Return the [x, y] coordinate for the center point of the cell that contains the specified text.  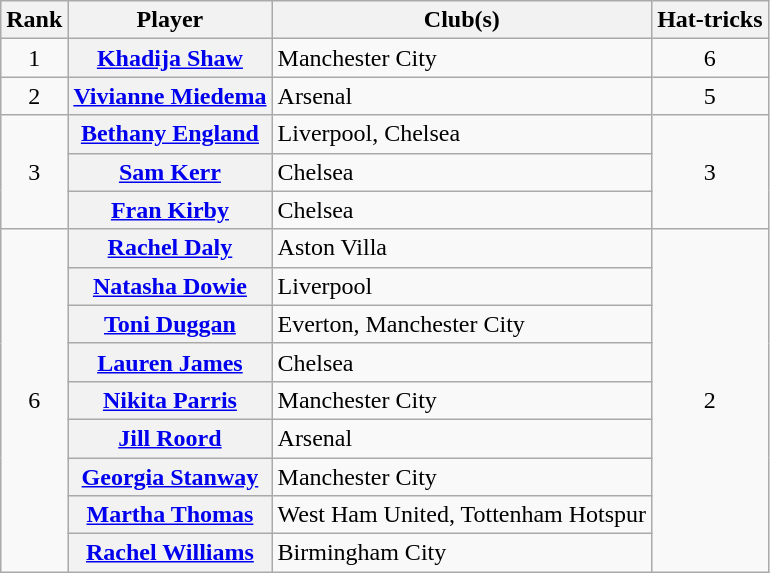
Club(s) [462, 20]
Rachel Williams [170, 553]
Everton, Manchester City [462, 324]
Nikita Parris [170, 400]
Sam Kerr [170, 172]
Liverpool, Chelsea [462, 134]
Toni Duggan [170, 324]
Martha Thomas [170, 515]
Rank [34, 20]
Hat-tricks [710, 20]
Khadija Shaw [170, 58]
Aston Villa [462, 248]
Birmingham City [462, 553]
Jill Roord [170, 438]
1 [34, 58]
5 [710, 96]
Rachel Daly [170, 248]
Lauren James [170, 362]
Bethany England [170, 134]
Fran Kirby [170, 210]
West Ham United, Tottenham Hotspur [462, 515]
Liverpool [462, 286]
Vivianne Miedema [170, 96]
Player [170, 20]
Natasha Dowie [170, 286]
Georgia Stanway [170, 477]
